For the text-containing cell, return its midpoint in (X, Y) coordinate format. 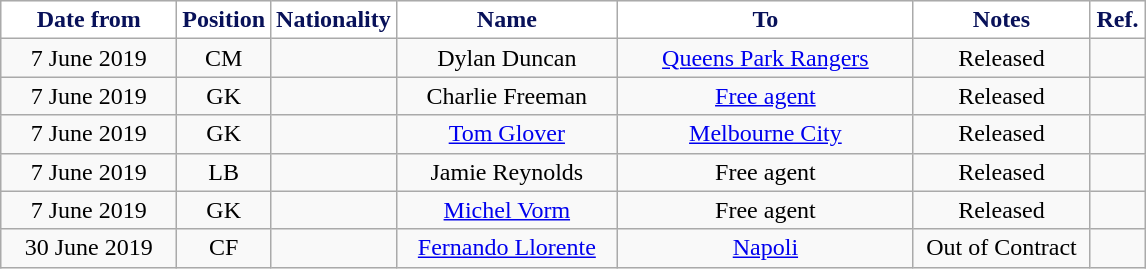
30 June 2019 (89, 248)
Napoli (765, 248)
Date from (89, 20)
To (765, 20)
CF (224, 248)
Melbourne City (765, 134)
Michel Vorm (506, 210)
Queens Park Rangers (765, 58)
Nationality (334, 20)
Charlie Freeman (506, 96)
Tom Glover (506, 134)
Name (506, 20)
Out of Contract (1001, 248)
CM (224, 58)
Position (224, 20)
Ref. (1117, 20)
Notes (1001, 20)
Fernando Llorente (506, 248)
Jamie Reynolds (506, 172)
LB (224, 172)
Dylan Duncan (506, 58)
